Scan for the cell matching the given text and deliver its [X, Y] coordinate at center. 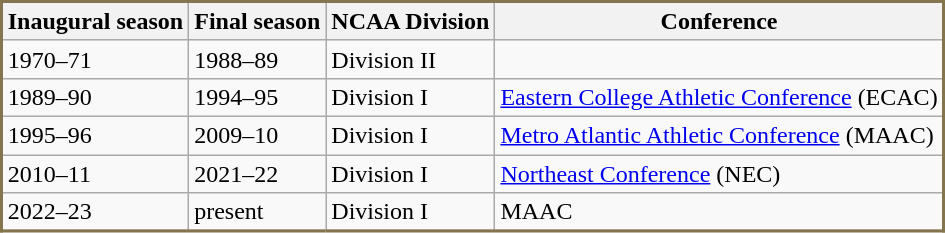
Northeast Conference (NEC) [720, 173]
Eastern College Athletic Conference (ECAC) [720, 97]
Conference [720, 22]
1970–71 [96, 59]
2009–10 [258, 135]
2022–23 [96, 212]
2010–11 [96, 173]
2021–22 [258, 173]
Final season [258, 22]
1994–95 [258, 97]
1995–96 [96, 135]
1988–89 [258, 59]
Inaugural season [96, 22]
MAAC [720, 212]
present [258, 212]
1989–90 [96, 97]
Metro Atlantic Athletic Conference (MAAC) [720, 135]
NCAA Division [410, 22]
Division II [410, 59]
